Provide the [x, y] coordinate of the cell's center where the given text is located.  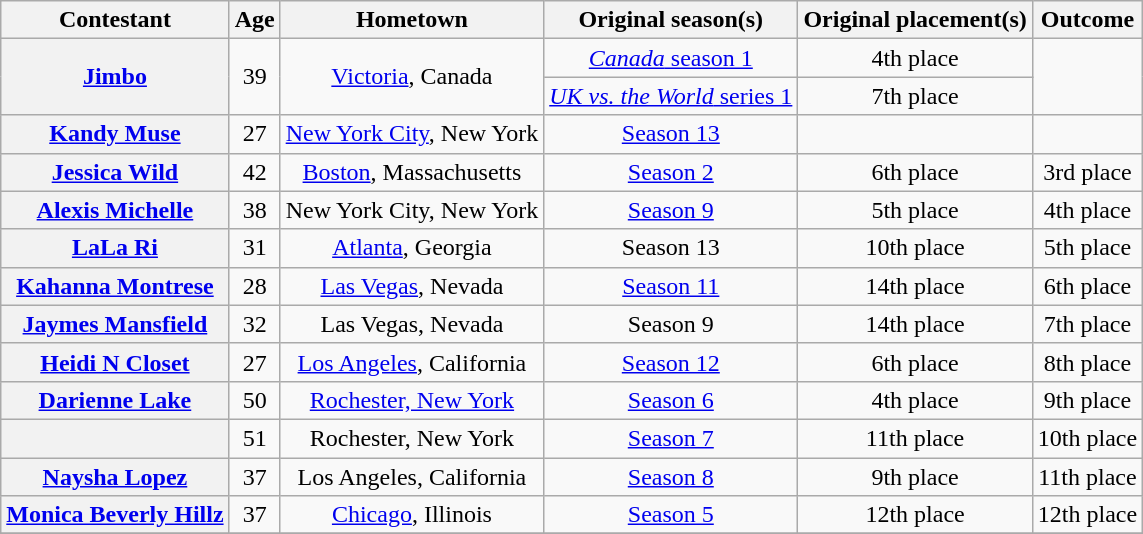
Heidi N Closet [115, 362]
Jessica Wild [115, 172]
Season 8 [671, 477]
38 [254, 210]
Jaymes Mansfield [115, 324]
51 [254, 438]
Boston, Massachusetts [412, 172]
Season 12 [671, 362]
UK vs. the World series 1 [671, 96]
32 [254, 324]
50 [254, 400]
Canada season 1 [671, 58]
Chicago, Illinois [412, 515]
Atlanta, Georgia [412, 248]
Original season(s) [671, 20]
Hometown [412, 20]
42 [254, 172]
Season 11 [671, 286]
LaLa Ri [115, 248]
Darienne Lake [115, 400]
Kandy Muse [115, 134]
Kahanna Montrese [115, 286]
Jimbo [115, 77]
Season 6 [671, 400]
Season 5 [671, 515]
Contestant [115, 20]
31 [254, 248]
Outcome [1087, 20]
Monica Beverly Hillz [115, 515]
Alexis Michelle [115, 210]
Victoria, Canada [412, 77]
Season 2 [671, 172]
Age [254, 20]
Original placement(s) [915, 20]
Season 7 [671, 438]
28 [254, 286]
3rd place [1087, 172]
8th place [1087, 362]
39 [254, 77]
Naysha Lopez [115, 477]
